Detect which cell encompasses the target text, then output its (x, y) center coordinate. 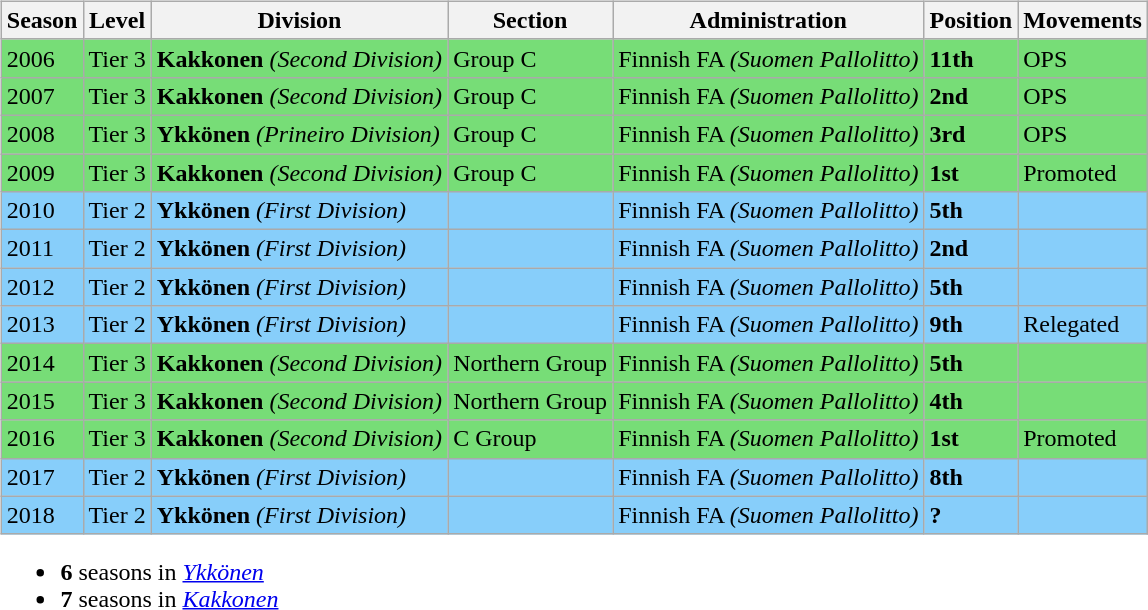
Division (299, 20)
2012 (42, 287)
2014 (42, 363)
11th (971, 58)
2017 (42, 477)
2010 (42, 211)
4th (971, 401)
9th (971, 325)
2008 (42, 134)
Section (530, 20)
2015 (42, 401)
Season (42, 20)
Ykkönen (Prineiro Division) (299, 134)
Position (971, 20)
2007 (42, 96)
2013 (42, 325)
Movements (1083, 20)
2018 (42, 515)
2016 (42, 439)
Relegated (1083, 325)
Administration (768, 20)
2011 (42, 249)
2009 (42, 173)
Level (117, 20)
2006 (42, 58)
? (971, 515)
C Group (530, 439)
8th (971, 477)
3rd (971, 134)
